From the cell containing the given text, extract its center point as (x, y) coordinate. 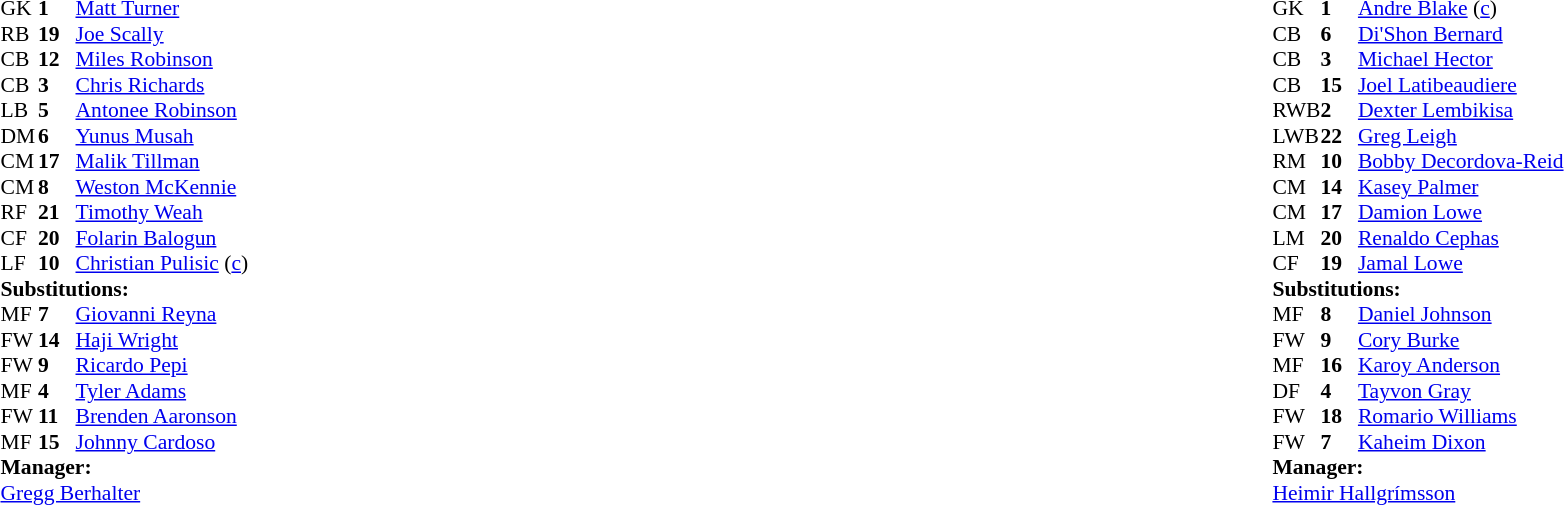
Timothy Weah (162, 213)
11 (57, 417)
Malik Tillman (162, 161)
Chris Richards (162, 85)
Yunus Musah (162, 136)
Haji Wright (162, 340)
Karoy Anderson (1461, 365)
LWB (1296, 136)
Michael Hector (1461, 59)
Tayvon Gray (1461, 391)
Ricardo Pepi (162, 365)
Folarin Balogun (162, 238)
LF (19, 263)
Brenden Aaronson (162, 417)
Dexter Lembikisa (1461, 111)
Daniel Johnson (1461, 315)
Greg Leigh (1461, 136)
21 (57, 213)
RF (19, 213)
22 (1339, 136)
DM (19, 136)
LM (1296, 238)
Jamal Lowe (1461, 263)
Joe Scally (162, 34)
Johnny Cardoso (162, 442)
Tyler Adams (162, 391)
Renaldo Cephas (1461, 238)
Di'Shon Bernard (1461, 34)
LB (19, 111)
Cory Burke (1461, 340)
Giovanni Reyna (162, 315)
Weston McKennie (162, 187)
Romario Williams (1461, 417)
5 (57, 111)
Christian Pulisic (c) (162, 263)
RWB (1296, 111)
Damion Lowe (1461, 213)
Kaheim Dixon (1461, 442)
DF (1296, 391)
16 (1339, 365)
12 (57, 59)
Kasey Palmer (1461, 187)
Bobby Decordova-Reid (1461, 161)
18 (1339, 417)
Miles Robinson (162, 59)
2 (1339, 111)
RM (1296, 161)
Antonee Robinson (162, 111)
RB (19, 34)
Joel Latibeaudiere (1461, 85)
